Pinpoint the cell where the given text exists, returning its (X, Y) midpoint coordinate. 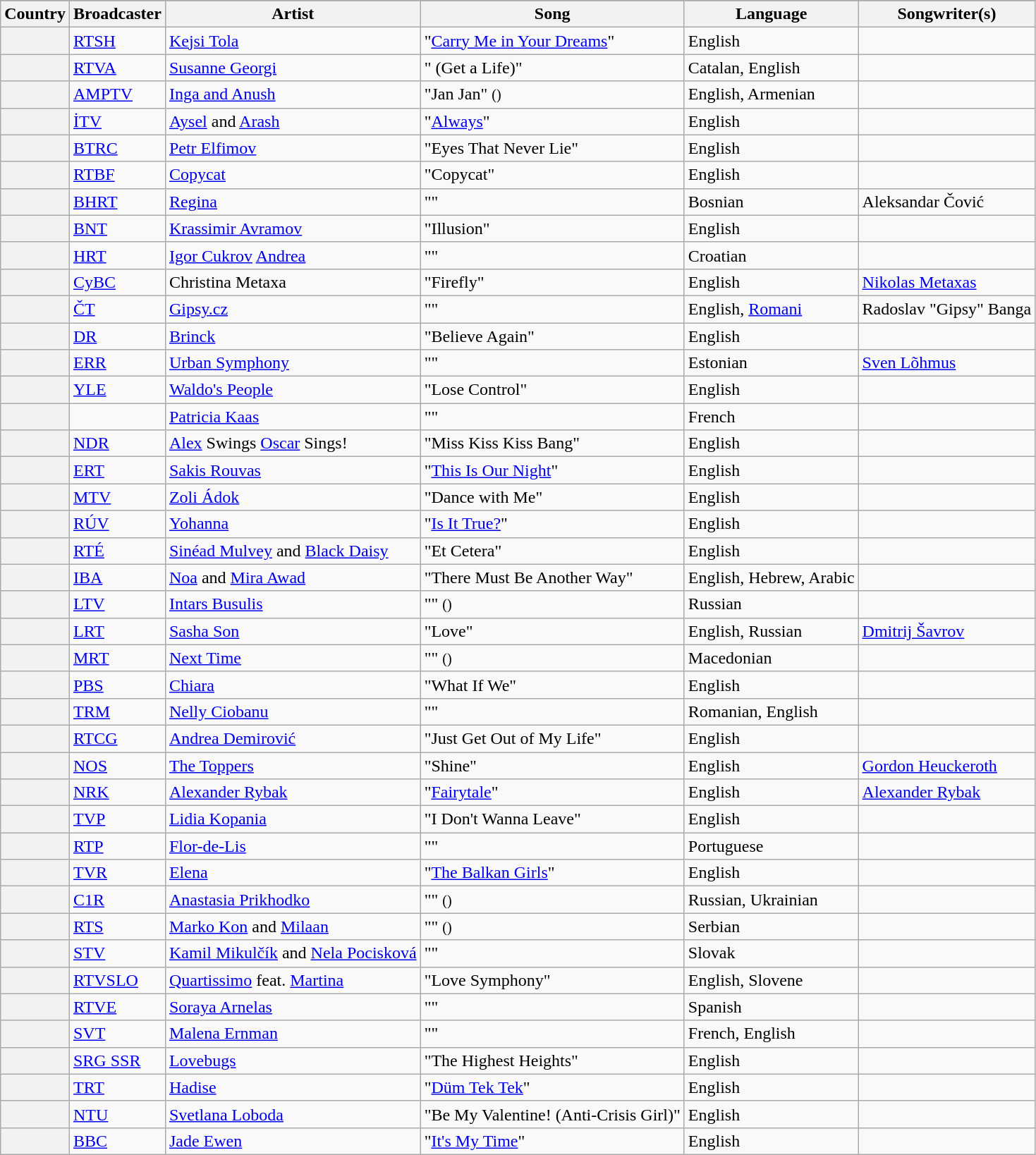
Yohanna (293, 524)
YLE (117, 390)
Macedonian (772, 658)
French, English (772, 1034)
Christina Metaxa (293, 282)
Artist (293, 14)
NDR (117, 444)
Estonian (772, 363)
Aleksandar Čović (946, 202)
RTS (117, 927)
Bosnian (772, 202)
RTCG (117, 738)
Serbian (772, 927)
" (Get a Life)" (552, 68)
RTSH (117, 41)
"It's My Time" (552, 1141)
DR (117, 336)
"The Balkan Girls" (552, 873)
RTBF (117, 175)
English, Russian (772, 631)
Gipsy.cz (293, 309)
Petr Elfimov (293, 148)
AMPTV (117, 94)
LTV (117, 604)
ERT (117, 470)
Anastasia Prikhodko (293, 900)
Broadcaster (117, 14)
NOS (117, 765)
RTÉ (117, 551)
English, Armenian (772, 94)
Malena Ernman (293, 1034)
TRT (117, 1087)
French (772, 417)
MRT (117, 658)
Susanne Georgi (293, 68)
PBS (117, 685)
Noa and Mira Awad (293, 577)
"Et Cetera" (552, 551)
"There Must Be Another Way" (552, 577)
Sasha Son (293, 631)
Russian, Ukrainian (772, 900)
"Copycat" (552, 175)
BBC (117, 1141)
Flor-de-Lis (293, 846)
"Carry Me in Your Dreams" (552, 41)
STV (117, 953)
BTRC (117, 148)
RÚV (117, 524)
"Love Symphony" (552, 980)
Krassimir Avramov (293, 228)
English, Slovene (772, 980)
"Fairytale" (552, 793)
Next Time (293, 658)
Intars Busulis (293, 604)
C1R (117, 900)
Zoli Ádok (293, 497)
"Firefly" (552, 282)
LRT (117, 631)
MTV (117, 497)
Marko Kon and Milaan (293, 927)
Igor Cukrov Andrea (293, 255)
RTVE (117, 1007)
"Always" (552, 121)
Nikolas Metaxas (946, 282)
"Be My Valentine! (Anti-Crisis Girl)" (552, 1114)
"Lose Control" (552, 390)
RTVA (117, 68)
"Is It True?" (552, 524)
SRG SSR (117, 1061)
Sakis Rouvas (293, 470)
HRT (117, 255)
"I Don't Wanna Leave" (552, 819)
Jade Ewen (293, 1141)
"Love" (552, 631)
Svetlana Loboda (293, 1114)
CyBC (117, 282)
Song (552, 14)
Copycat (293, 175)
İTV (117, 121)
Radoslav "Gipsy" Banga (946, 309)
Dmitrij Šavrov (946, 631)
Soraya Arnelas (293, 1007)
Country (35, 14)
Lidia Kopania (293, 819)
"Believe Again" (552, 336)
Aysel and Arash (293, 121)
Songwriter(s) (946, 14)
"Dance with Me" (552, 497)
BNT (117, 228)
Spanish (772, 1007)
English, Romani (772, 309)
Quartissimo feat. Martina (293, 980)
Alex Swings Oscar Sings! (293, 444)
Catalan, English (772, 68)
NRK (117, 793)
"The Highest Heights" (552, 1061)
"Shine" (552, 765)
Language (772, 14)
TVP (117, 819)
Russian (772, 604)
Waldo's People (293, 390)
Sven Lõhmus (946, 363)
Hadise (293, 1087)
BHRT (117, 202)
Brinck (293, 336)
Croatian (772, 255)
Inga and Anush (293, 94)
Andrea Demirović (293, 738)
Kejsi Tola (293, 41)
Regina (293, 202)
Elena (293, 873)
Urban Symphony (293, 363)
"What If We" (552, 685)
Chiara (293, 685)
ČT (117, 309)
IBA (117, 577)
Patricia Kaas (293, 417)
Lovebugs (293, 1061)
"Düm Tek Tek" (552, 1087)
"Just Get Out of My Life" (552, 738)
TRM (117, 711)
SVT (117, 1034)
Gordon Heuckeroth (946, 765)
Kamil Mikulčík and Nela Pocisková (293, 953)
"Miss Kiss Kiss Bang" (552, 444)
RTVSLO (117, 980)
"Jan Jan" () (552, 94)
"This Is Our Night" (552, 470)
TVR (117, 873)
RTP (117, 846)
"Eyes That Never Lie" (552, 148)
English, Hebrew, Arabic (772, 577)
Portuguese (772, 846)
Romanian, English (772, 711)
NTU (117, 1114)
Slovak (772, 953)
Sinéad Mulvey and Black Daisy (293, 551)
Nelly Ciobanu (293, 711)
ERR (117, 363)
The Toppers (293, 765)
"Illusion" (552, 228)
